Identify which cell holds the provided text, then report its [X, Y] central coordinate. 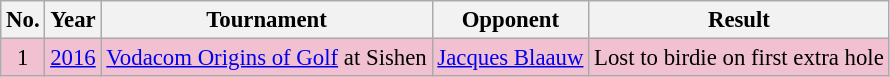
No. [23, 20]
Tournament [266, 20]
1 [23, 58]
Jacques Blaauw [510, 58]
Year [73, 20]
Opponent [510, 20]
2016 [73, 58]
Vodacom Origins of Golf at Sishen [266, 58]
Lost to birdie on first extra hole [739, 58]
Result [739, 20]
